Scan for the cell matching the given text and deliver its (x, y) coordinate at center. 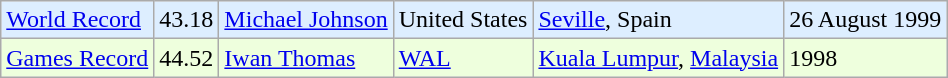
Iwan Thomas (306, 58)
26 August 1999 (866, 20)
Games Record (78, 58)
Michael Johnson (306, 20)
Seville, Spain (658, 20)
WAL (463, 58)
United States (463, 20)
World Record (78, 20)
Kuala Lumpur, Malaysia (658, 58)
43.18 (186, 20)
1998 (866, 58)
44.52 (186, 58)
